Detect which cell encompasses the target text, then output its (x, y) center coordinate. 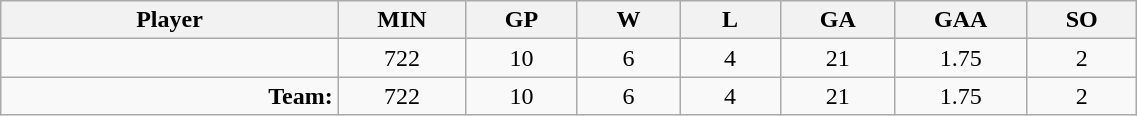
L (730, 20)
GP (522, 20)
GAA (961, 20)
MIN (402, 20)
SO (1081, 20)
Team: (170, 96)
W (628, 20)
GA (838, 20)
Player (170, 20)
